Locate the cell with the specified text and output its (X, Y) center coordinate. 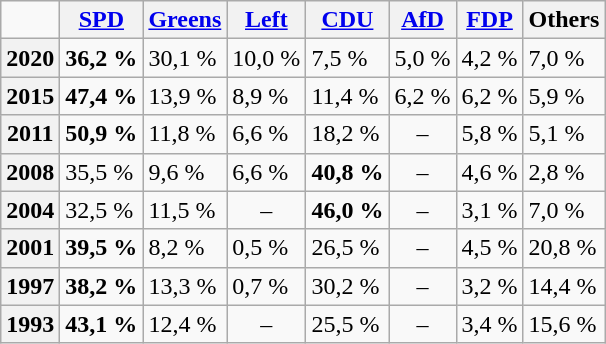
13,3 % (185, 286)
0,7 % (266, 286)
4,2 % (490, 58)
2020 (30, 58)
8,9 % (266, 96)
2,8 % (564, 172)
50,9 % (102, 134)
7,5 % (348, 58)
4,5 % (490, 248)
25,5 % (348, 324)
3,1 % (490, 210)
13,9 % (185, 96)
32,5 % (102, 210)
15,6 % (564, 324)
Others (564, 20)
43,1 % (102, 324)
2011 (30, 134)
1997 (30, 286)
11,4 % (348, 96)
Left (266, 20)
4,6 % (490, 172)
35,5 % (102, 172)
2015 (30, 96)
5,0 % (422, 58)
2008 (30, 172)
3,4 % (490, 324)
11,8 % (185, 134)
1993 (30, 324)
2001 (30, 248)
5,9 % (564, 96)
30,1 % (185, 58)
26,5 % (348, 248)
40,8 % (348, 172)
AfD (422, 20)
FDP (490, 20)
8,2 % (185, 248)
20,8 % (564, 248)
3,2 % (490, 286)
Greens (185, 20)
5,1 % (564, 134)
36,2 % (102, 58)
12,4 % (185, 324)
46,0 % (348, 210)
18,2 % (348, 134)
14,4 % (564, 286)
11,5 % (185, 210)
SPD (102, 20)
30,2 % (348, 286)
0,5 % (266, 248)
9,6 % (185, 172)
47,4 % (102, 96)
38,2 % (102, 286)
5,8 % (490, 134)
10,0 % (266, 58)
CDU (348, 20)
39,5 % (102, 248)
2004 (30, 210)
